Output the [X, Y] coordinate of the center of the cell containing the given text.  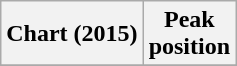
Chart (2015) [72, 34]
Peakposition [189, 34]
